Pinpoint the cell where the given text exists, returning its [x, y] midpoint coordinate. 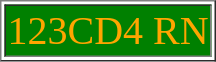
123CD4 RN [108, 30]
